Extract the [x, y] coordinate from the center of the cell holding the provided text.  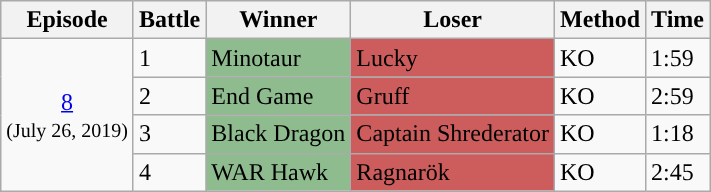
Lucky [453, 58]
Minotaur [278, 58]
1 [169, 58]
1:18 [678, 134]
8(July 26, 2019) [68, 115]
Captain Shrederator [453, 134]
Loser [453, 20]
4 [169, 172]
1:59 [678, 58]
Battle [169, 20]
3 [169, 134]
2 [169, 96]
Episode [68, 20]
Black Dragon [278, 134]
Ragnarök [453, 172]
2:59 [678, 96]
Time [678, 20]
Gruff [453, 96]
WAR Hawk [278, 172]
End Game [278, 96]
Method [600, 20]
2:45 [678, 172]
Winner [278, 20]
